Extract the [X, Y] coordinate from the center of the cell holding the provided text.  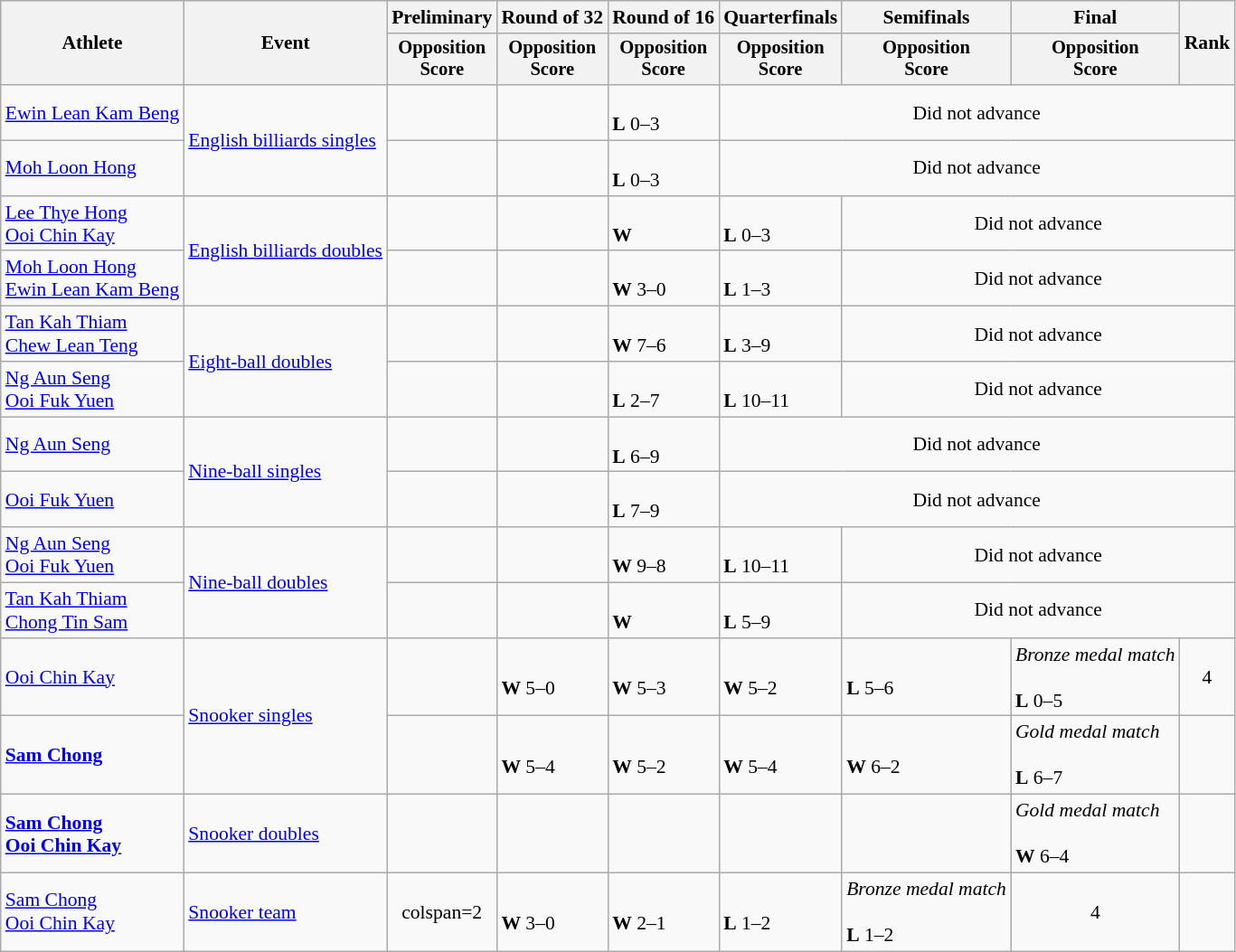
Moh Loon Hong [92, 168]
Snooker singles [286, 716]
L 5–6 [926, 678]
W 5–0 [552, 678]
Ooi Chin Kay [92, 678]
Final [1096, 17]
Ewin Lean Kam Beng [92, 112]
L 6–9 [664, 445]
Bronze medal matchL 0–5 [1096, 678]
W 7–6 [664, 335]
colspan=2 [441, 913]
W 9–8 [664, 555]
Bronze medal matchL 1–2 [926, 913]
Eight-ball doubles [286, 362]
Gold medal matchW 6–4 [1096, 834]
Tan Kah ThiamChew Lean Teng [92, 335]
Round of 32 [552, 17]
Quarterfinals [780, 17]
Rank [1208, 43]
English billiards doubles [286, 251]
Nine-ball doubles [286, 582]
Tan Kah ThiamChong Tin Sam [92, 611]
Moh Loon HongEwin Lean Kam Beng [92, 278]
Gold medal matchL 6–7 [1096, 756]
Event [286, 43]
English billiards singles [286, 140]
Snooker doubles [286, 834]
W 2–1 [664, 913]
L 7–9 [664, 499]
L 3–9 [780, 335]
Sam Chong [92, 756]
Preliminary [441, 17]
Round of 16 [664, 17]
L 1–2 [780, 913]
W 5–3 [664, 678]
L 1–3 [780, 278]
Ooi Fuk Yuen [92, 499]
Semifinals [926, 17]
L 5–9 [780, 611]
Lee Thye HongOoi Chin Kay [92, 224]
L 2–7 [664, 389]
Snooker team [286, 913]
Ng Aun Seng [92, 445]
Athlete [92, 43]
Nine-ball singles [286, 472]
W 6–2 [926, 756]
